Scan for the cell matching the given text and deliver its (x, y) coordinate at center. 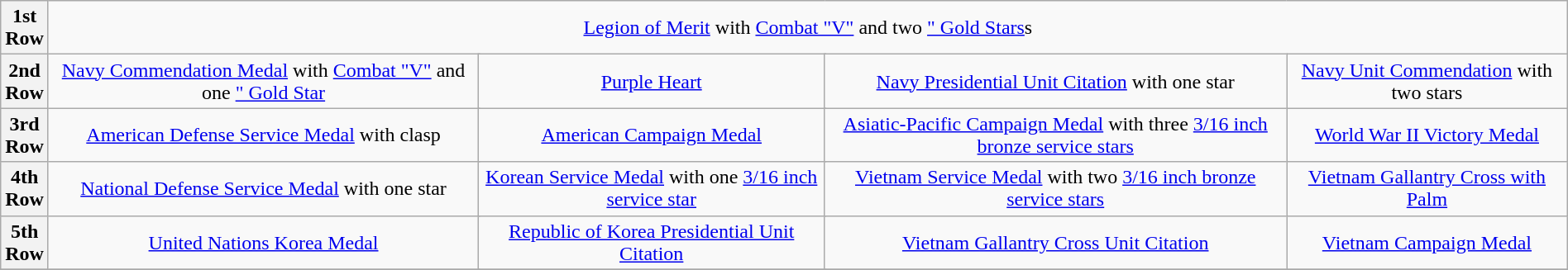
5th Row (25, 243)
Navy Unit Commendation with two stars (1427, 81)
Vietnam Gallantry Cross Unit Citation (1055, 243)
Vietnam Campaign Medal (1427, 243)
Korean Service Medal with one 3/16 inch service star (652, 188)
United Nations Korea Medal (263, 243)
2nd Row (25, 81)
3rd Row (25, 135)
National Defense Service Medal with one star (263, 188)
Legion of Merit with Combat "V" and two " Gold Starss (807, 28)
Vietnam Service Medal with two 3/16 inch bronze service stars (1055, 188)
Republic of Korea Presidential Unit Citation (652, 243)
Navy Commendation Medal with Combat "V" and one " Gold Star (263, 81)
Purple Heart (652, 81)
American Campaign Medal (652, 135)
1st Row (25, 28)
American Defense Service Medal with clasp (263, 135)
4th Row (25, 188)
Asiatic-Pacific Campaign Medal with three 3/16 inch bronze service stars (1055, 135)
World War II Victory Medal (1427, 135)
Vietnam Gallantry Cross with Palm (1427, 188)
Navy Presidential Unit Citation with one star (1055, 81)
